Determine the [x, y] coordinate at the center of the cell enclosing the given text.  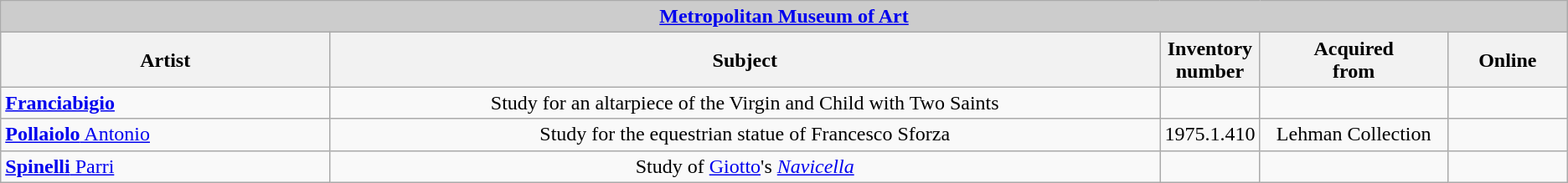
Study for the equestrian statue of Francesco Sforza [745, 135]
Spinelli Parri [166, 166]
Acquiredfrom [1354, 60]
Study for an altarpiece of the Virgin and Child with Two Saints [745, 103]
Online [1508, 60]
Subject [745, 60]
Artist [166, 60]
Lehman Collection [1354, 135]
Inventorynumber [1210, 60]
Pollaiolo Antonio [166, 135]
Study of Giotto's Navicella [745, 166]
Metropolitan Museum of Art [784, 17]
1975.1.410 [1210, 135]
Franciabigio [166, 103]
